For the text-containing cell, return its midpoint in [X, Y] coordinate format. 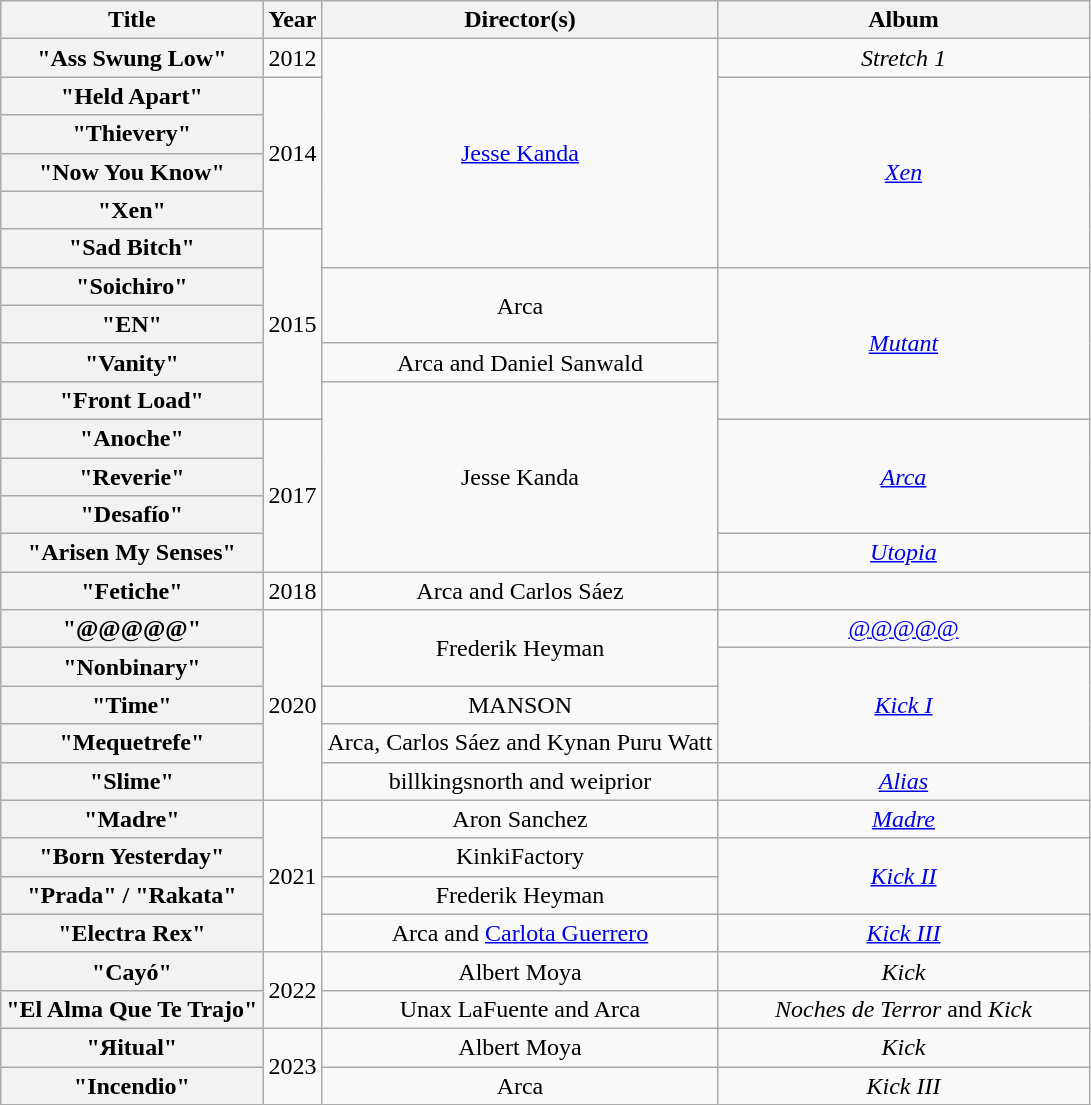
2015 [292, 324]
"@@@@@" [132, 629]
"Reverie" [132, 477]
Utopia [904, 553]
Mutant [904, 343]
Unax LaFuente and Arca [520, 1009]
2018 [292, 591]
"Thievery" [132, 134]
Title [132, 20]
Album [904, 20]
"Madre" [132, 819]
billkingsnorth and weiprior [520, 781]
2023 [292, 1066]
"Incendio" [132, 1085]
2021 [292, 876]
"Nonbinary" [132, 667]
Year [292, 20]
"Mequetrefe" [132, 743]
"Born Yesterday" [132, 857]
"Desafío" [132, 515]
"Fetiche" [132, 591]
2017 [292, 495]
Director(s) [520, 20]
Xen [904, 172]
"Sad Bitch" [132, 248]
Kick I [904, 705]
"Held Apart" [132, 96]
"Slime" [132, 781]
Aron Sanchez [520, 819]
2020 [292, 705]
"Now You Know" [132, 172]
"Anoche" [132, 438]
MANSON [520, 705]
"Ass Swung Low" [132, 58]
Noches de Terror and Kick [904, 1009]
@@@@@ [904, 629]
"Яitual" [132, 1047]
2012 [292, 58]
"Time" [132, 705]
Arca and Carlota Guerrero [520, 933]
"Cayó" [132, 971]
Arca and Daniel Sanwald [520, 362]
"Vanity" [132, 362]
Arca and Carlos Sáez [520, 591]
"El Alma Que Te Trajo" [132, 1009]
"Soichiro" [132, 286]
"Xen" [132, 210]
KinkiFactory [520, 857]
Stretch 1 [904, 58]
"EN" [132, 324]
Alias [904, 781]
"Electra Rex" [132, 933]
Arca, Carlos Sáez and Kynan Puru Watt [520, 743]
Madre [904, 819]
"Arisen My Senses" [132, 553]
"Prada" / "Rakata" [132, 895]
2022 [292, 990]
"Front Load" [132, 400]
2014 [292, 153]
Kick II [904, 876]
